Pinpoint the cell where the given text exists, returning its (x, y) midpoint coordinate. 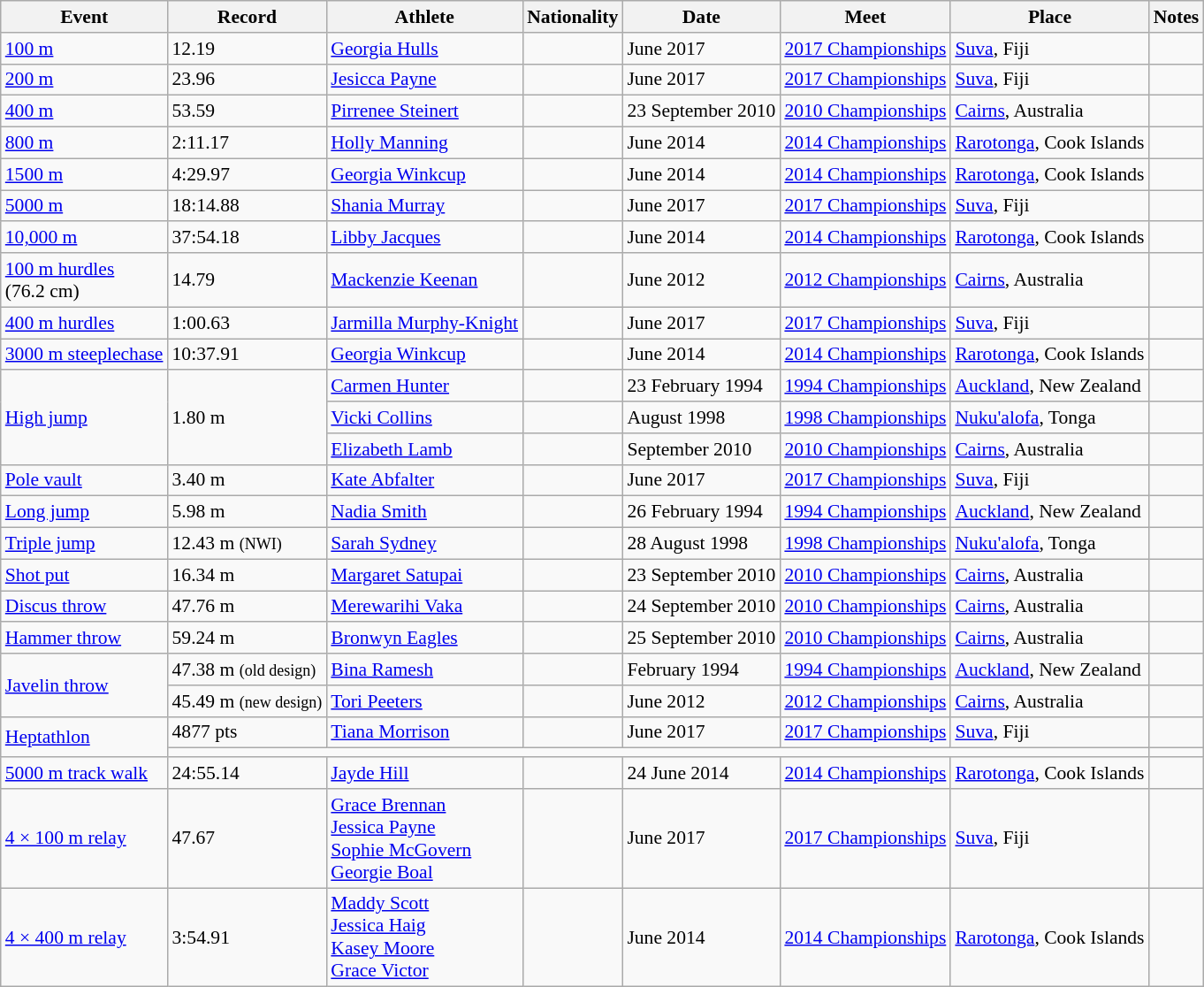
Grace BrennanJessica PayneSophie McGovernGeorgie Boal (424, 838)
February 1994 (701, 669)
High jump (85, 417)
Athlete (424, 17)
37:54.18 (248, 238)
28 August 1998 (701, 544)
Long jump (85, 512)
10,000 m (85, 238)
Discus throw (85, 607)
1.80 m (248, 417)
Event (85, 17)
Vicki Collins (424, 417)
59.24 m (248, 639)
Margaret Satupai (424, 575)
25 September 2010 (701, 639)
Nationality (573, 17)
Merewarihi Vaka (424, 607)
Tiana Morrison (424, 732)
100 m hurdles(76.2 cm) (85, 279)
Place (1049, 17)
53.59 (248, 111)
Record (248, 17)
14.79 (248, 279)
10:37.91 (248, 355)
3.40 m (248, 480)
Shot put (85, 575)
Jayde Hill (424, 773)
Kate Abfalter (424, 480)
Triple jump (85, 544)
Maddy Scott Jessica Haig Kasey Moore Grace Victor (424, 937)
September 2010 (701, 449)
18:14.88 (248, 206)
2:11.17 (248, 143)
12.43 m (NWI) (248, 544)
Meet (865, 17)
26 February 1994 (701, 512)
Mackenzie Keenan (424, 279)
Heptathlon (85, 737)
23 February 1994 (701, 386)
1:00.63 (248, 323)
400 m (85, 111)
3000 m steeplechase (85, 355)
Georgia Hulls (424, 49)
Jarmilla Murphy-Knight (424, 323)
Shania Murray (424, 206)
Bronwyn Eagles (424, 639)
47.67 (248, 838)
5000 m (85, 206)
Sarah Sydney (424, 544)
24:55.14 (248, 773)
Bina Ramesh (424, 669)
Libby Jacques (424, 238)
Notes (1177, 17)
4877 pts (248, 732)
Date (701, 17)
24 September 2010 (701, 607)
Nadia Smith (424, 512)
4 × 400 m relay (85, 937)
Tori Peeters (424, 701)
400 m hurdles (85, 323)
4:29.97 (248, 174)
Jesicca Payne (424, 80)
5.98 m (248, 512)
45.49 m (new design) (248, 701)
5000 m track walk (85, 773)
Pole vault (85, 480)
800 m (85, 143)
Holly Manning (424, 143)
1500 m (85, 174)
Pirrenee Steinert (424, 111)
47.38 m (old design) (248, 669)
100 m (85, 49)
3:54.91 (248, 937)
4 × 100 m relay (85, 838)
Carmen Hunter (424, 386)
200 m (85, 80)
12.19 (248, 49)
August 1998 (701, 417)
Elizabeth Lamb (424, 449)
Hammer throw (85, 639)
47.76 m (248, 607)
23.96 (248, 80)
24 June 2014 (701, 773)
Javelin throw (85, 685)
16.34 m (248, 575)
